Return (x, y) of the center of cell containing provided text 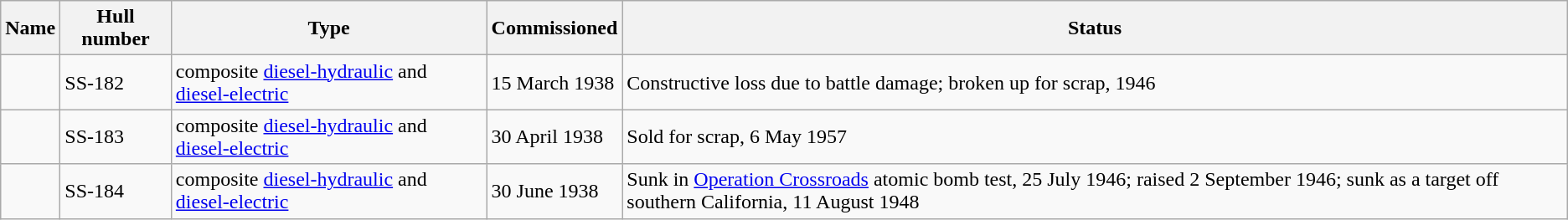
Commissioned (554, 28)
SS-184 (116, 191)
30 April 1938 (554, 137)
Sunk in Operation Crossroads atomic bomb test, 25 July 1946; raised 2 September 1946; sunk as a target off southern California, 11 August 1948 (1095, 191)
Sold for scrap, 6 May 1957 (1095, 137)
SS-182 (116, 82)
15 March 1938 (554, 82)
Type (328, 28)
Name (30, 28)
SS-183 (116, 137)
Hull number (116, 28)
Constructive loss due to battle damage; broken up for scrap, 1946 (1095, 82)
Status (1095, 28)
30 June 1938 (554, 191)
